Search for the cell housing the specified text and yield its [x, y] center coordinate. 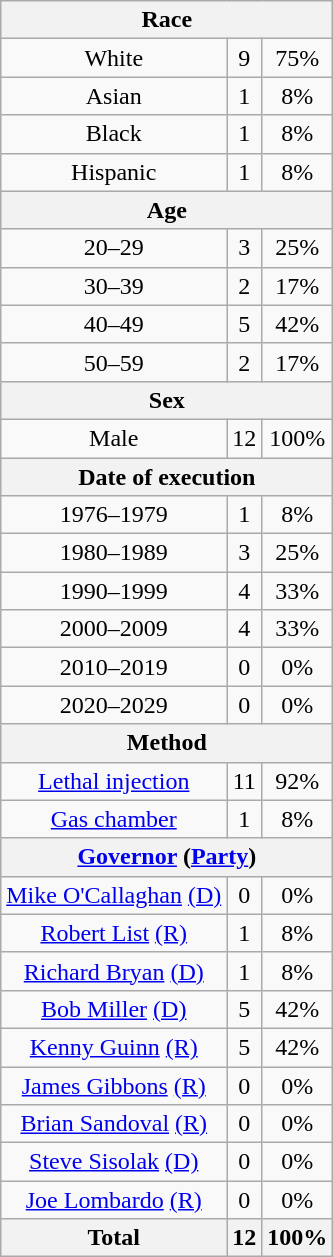
Governor (Party) [167, 857]
Richard Bryan (D) [114, 971]
Steve Sisolak (D) [114, 1162]
White [114, 58]
Hispanic [114, 172]
40–49 [114, 324]
20–29 [114, 248]
Joe Lombardo (R) [114, 1200]
50–59 [114, 362]
Mike O'Callaghan (D) [114, 895]
Asian [114, 96]
2010–2019 [114, 667]
Male [114, 438]
30–39 [114, 286]
James Gibbons (R) [114, 1085]
Total [114, 1238]
Race [167, 20]
1980–1989 [114, 553]
Sex [167, 400]
Age [167, 210]
Gas chamber [114, 819]
Kenny Guinn (R) [114, 1047]
1990–1999 [114, 591]
Brian Sandoval (R) [114, 1124]
Robert List (R) [114, 933]
Bob Miller (D) [114, 1009]
2000–2009 [114, 629]
2020–2029 [114, 705]
Date of execution [167, 477]
Method [167, 743]
Lethal injection [114, 781]
75% [298, 58]
11 [244, 781]
92% [298, 781]
9 [244, 58]
1976–1979 [114, 515]
Black [114, 134]
